Output the [x, y] coordinate of the center of the cell containing the given text.  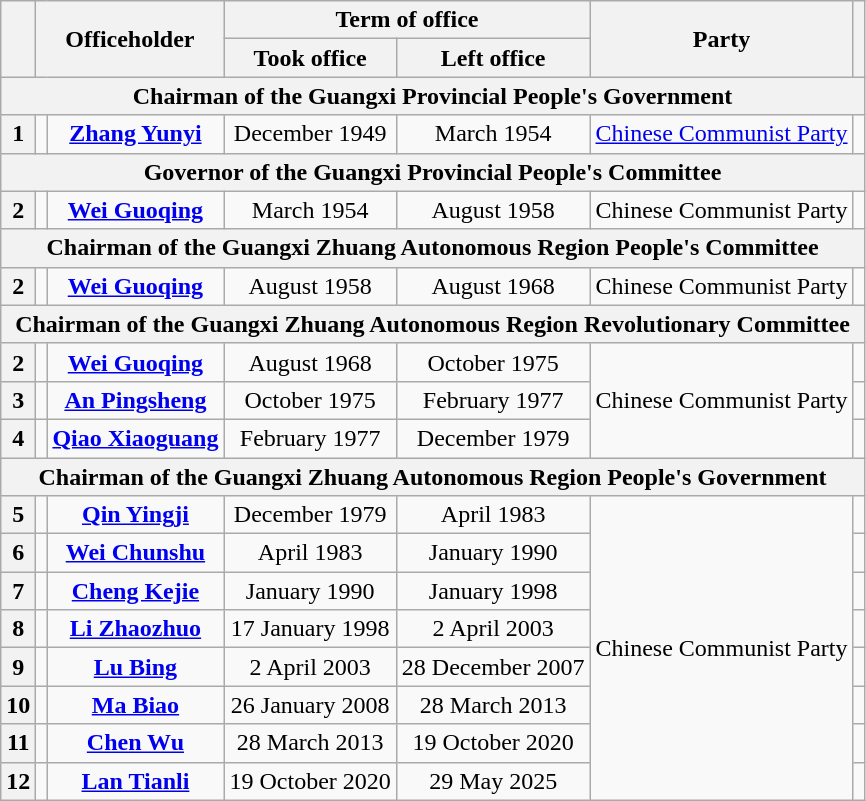
Wei Chunshu [136, 553]
Qiao Xiaoguang [136, 438]
Ma Biao [136, 705]
29 May 2025 [493, 781]
11 [18, 743]
Governor of the Guangxi Provincial People's Committee [433, 172]
Term of office [407, 20]
Cheng Kejie [136, 591]
8 [18, 629]
Chairman of the Guangxi Zhuang Autonomous Region Revolutionary Committee [433, 324]
Chairman of the Guangxi Provincial People's Government [433, 96]
Officeholder [130, 39]
12 [18, 781]
January 1998 [493, 591]
An Pingsheng [136, 400]
Lan Tianli [136, 781]
4 [18, 438]
December 1949 [310, 134]
Left office [493, 58]
Party [722, 39]
Lu Bing [136, 667]
3 [18, 400]
Qin Yingji [136, 515]
1 [18, 134]
Chairman of the Guangxi Zhuang Autonomous Region People's Committee [433, 248]
17 January 1998 [310, 629]
6 [18, 553]
Zhang Yunyi [136, 134]
9 [18, 667]
5 [18, 515]
Took office [310, 58]
28 December 2007 [493, 667]
7 [18, 591]
Chen Wu [136, 743]
26 January 2008 [310, 705]
Li Zhaozhuo [136, 629]
10 [18, 705]
Chairman of the Guangxi Zhuang Autonomous Region People's Government [433, 477]
